Locate the cell with the specified text and output its [x, y] center coordinate. 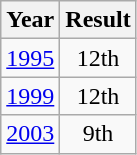
2003 [30, 134]
Result [98, 20]
9th [98, 134]
1999 [30, 96]
Year [30, 20]
1995 [30, 58]
